Provide the [X, Y] coordinate of the cell's center where the given text is located.  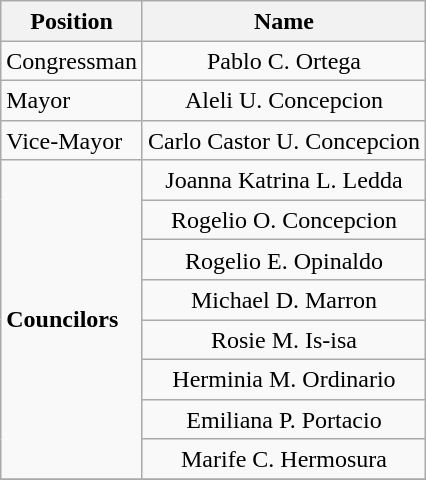
Emiliana P. Portacio [284, 419]
Aleli U. Concepcion [284, 100]
Rosie M. Is-isa [284, 340]
Carlo Castor U. Concepcion [284, 140]
Mayor [72, 100]
Michael D. Marron [284, 300]
Joanna Katrina L. Ledda [284, 180]
Marife C. Hermosura [284, 459]
Councilors [72, 320]
Vice-Mayor [72, 140]
Rogelio E. Opinaldo [284, 260]
Name [284, 21]
Pablo C. Ortega [284, 61]
Position [72, 21]
Congressman [72, 61]
Herminia M. Ordinario [284, 379]
Rogelio O. Concepcion [284, 220]
